Provide the (X, Y) coordinate of the cell's center where the given text is located.  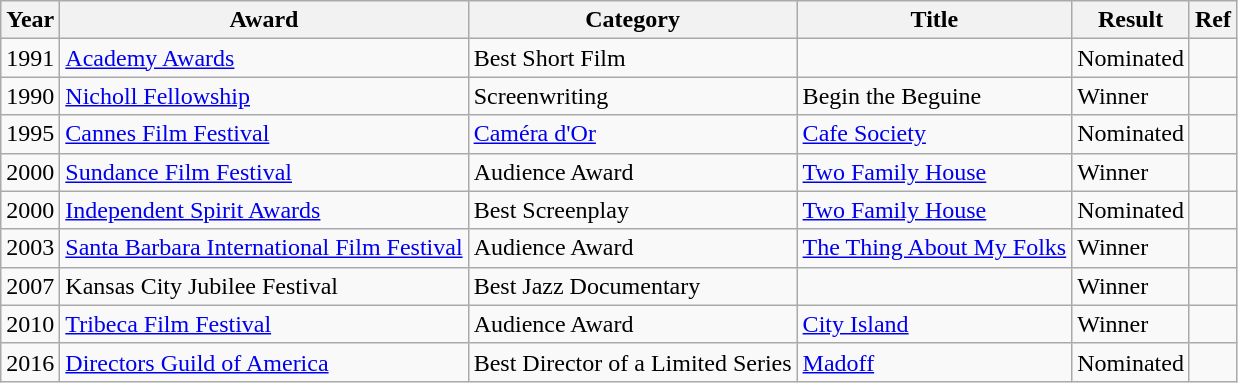
Academy Awards (264, 58)
Best Director of a Limited Series (632, 362)
2003 (30, 248)
The Thing About My Folks (934, 248)
1995 (30, 134)
Result (1131, 20)
Kansas City Jubilee Festival (264, 286)
Best Short Film (632, 58)
Ref (1212, 20)
2007 (30, 286)
Independent Spirit Awards (264, 210)
City Island (934, 324)
Santa Barbara International Film Festival (264, 248)
Caméra d'Or (632, 134)
Category (632, 20)
Begin the Beguine (934, 96)
2016 (30, 362)
Best Jazz Documentary (632, 286)
Nicholl Fellowship (264, 96)
Directors Guild of America (264, 362)
2010 (30, 324)
Cafe Society (934, 134)
Tribeca Film Festival (264, 324)
Screenwriting (632, 96)
Madoff (934, 362)
Year (30, 20)
1991 (30, 58)
Award (264, 20)
Best Screenplay (632, 210)
Sundance Film Festival (264, 172)
1990 (30, 96)
Title (934, 20)
Cannes Film Festival (264, 134)
